Output the [X, Y] coordinate of the center of the cell containing the given text.  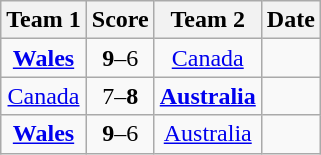
Team 2 [208, 20]
Score [120, 20]
Team 1 [44, 20]
7–8 [120, 96]
Date [290, 20]
